Search for the cell housing the specified text and yield its [X, Y] center coordinate. 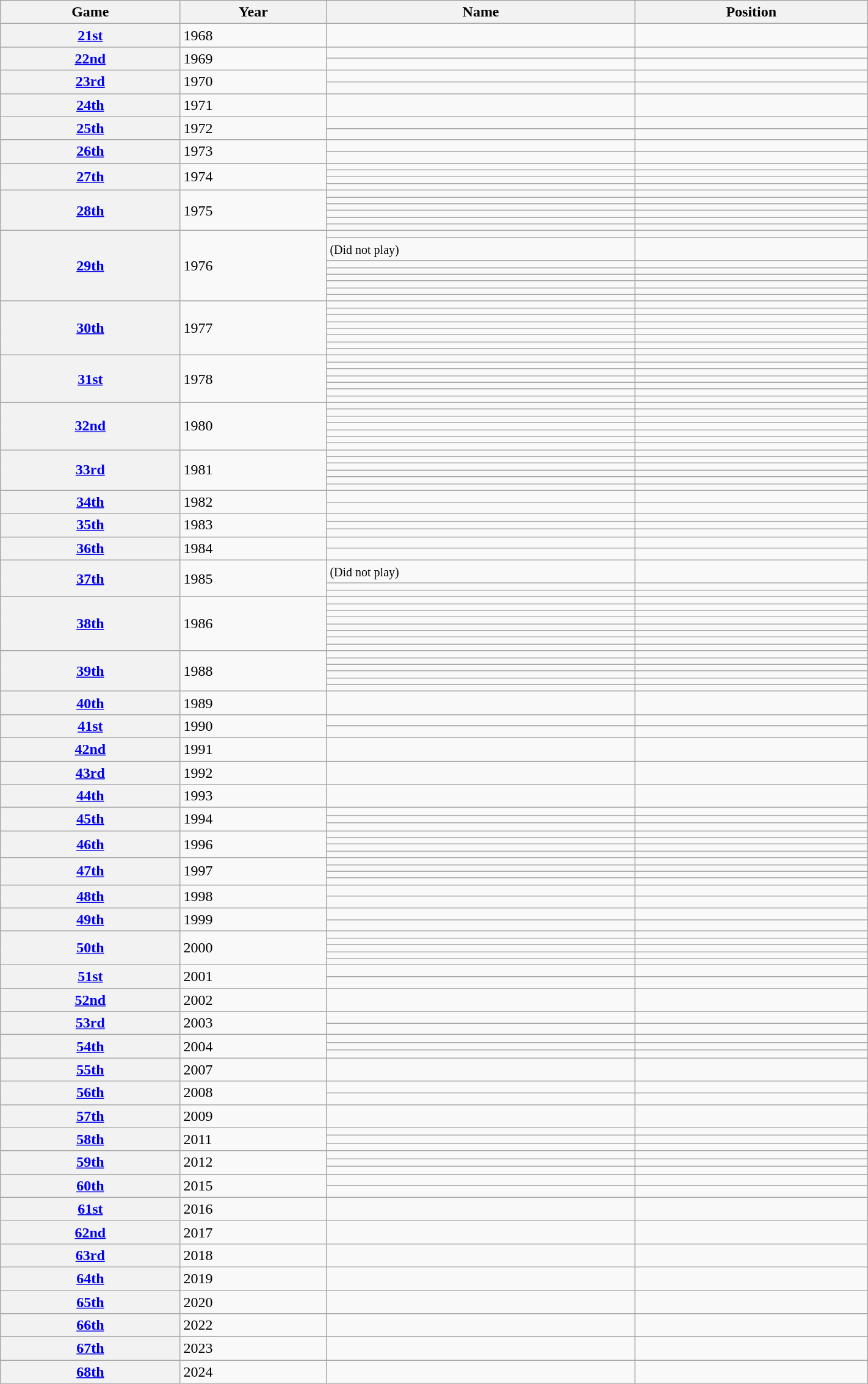
2004 [253, 1046]
45th [90, 819]
2018 [253, 1255]
1993 [253, 796]
28th [90, 210]
1997 [253, 871]
38th [90, 623]
2019 [253, 1278]
44th [90, 796]
2016 [253, 1209]
22nd [90, 59]
1975 [253, 210]
49th [90, 919]
2015 [253, 1186]
56th [90, 1093]
51st [90, 977]
1968 [253, 35]
55th [90, 1070]
63rd [90, 1255]
27th [90, 176]
1984 [253, 548]
1985 [253, 578]
60th [90, 1186]
40th [90, 703]
31st [90, 379]
25th [90, 128]
1989 [253, 703]
Year [253, 12]
24th [90, 105]
2008 [253, 1093]
2020 [253, 1302]
1971 [253, 105]
1980 [253, 426]
43rd [90, 772]
1972 [253, 128]
21st [90, 35]
2001 [253, 977]
2009 [253, 1116]
2022 [253, 1325]
1970 [253, 82]
64th [90, 1278]
1977 [253, 328]
48th [90, 896]
1982 [253, 502]
1986 [253, 623]
1999 [253, 919]
34th [90, 502]
1974 [253, 176]
2000 [253, 947]
2024 [253, 1372]
Name [481, 12]
39th [90, 671]
1973 [253, 151]
58th [90, 1139]
52nd [90, 1000]
1996 [253, 844]
32nd [90, 426]
Game [90, 12]
30th [90, 328]
46th [90, 844]
1992 [253, 772]
62nd [90, 1232]
53rd [90, 1023]
29th [90, 266]
2003 [253, 1023]
1991 [253, 749]
35th [90, 525]
Position [751, 12]
66th [90, 1325]
2012 [253, 1162]
61st [90, 1209]
2007 [253, 1070]
59th [90, 1162]
26th [90, 151]
1983 [253, 525]
2023 [253, 1349]
1998 [253, 896]
1978 [253, 379]
23rd [90, 82]
1988 [253, 671]
41st [90, 726]
33rd [90, 470]
54th [90, 1046]
2017 [253, 1232]
50th [90, 947]
65th [90, 1302]
1969 [253, 59]
68th [90, 1372]
2002 [253, 1000]
1981 [253, 470]
57th [90, 1116]
47th [90, 871]
37th [90, 578]
36th [90, 548]
1990 [253, 726]
1994 [253, 819]
42nd [90, 749]
2011 [253, 1139]
1976 [253, 266]
67th [90, 1349]
